Locate the cell with the specified text and output its (X, Y) center coordinate. 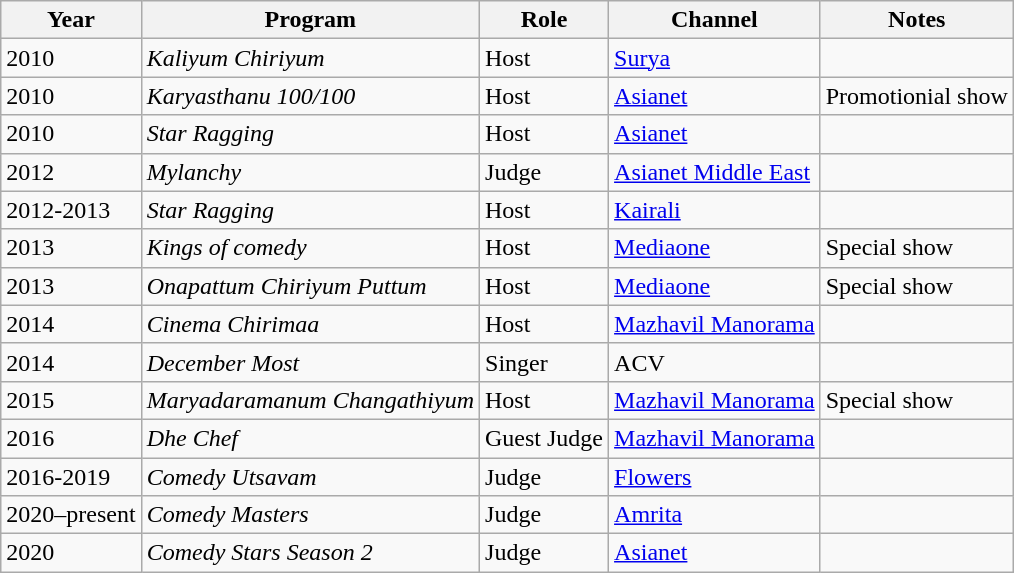
2015 (71, 400)
Kings of comedy (310, 248)
Comedy Stars Season 2 (310, 553)
Year (71, 20)
Kairali (715, 210)
Program (310, 20)
Notes (916, 20)
Surya (715, 58)
2012 (71, 172)
Kaliyum Chiriyum (310, 58)
Mylanchy (310, 172)
Singer (544, 362)
December Most (310, 362)
2016-2019 (71, 477)
Karyasthanu 100/100 (310, 96)
Dhe Chef (310, 438)
Maryadaramanum Changathiyum (310, 400)
2012-2013 (71, 210)
Amrita (715, 515)
Channel (715, 20)
Onapattum Chiriyum Puttum (310, 286)
2020 (71, 553)
ACV (715, 362)
Asianet Middle East (715, 172)
Cinema Chirimaa (310, 324)
2020–present (71, 515)
Comedy Utsavam (310, 477)
2016 (71, 438)
Promotionial show (916, 96)
Comedy Masters (310, 515)
Role (544, 20)
Guest Judge (544, 438)
Flowers (715, 477)
